From the cell containing the given text, extract its center point as (x, y) coordinate. 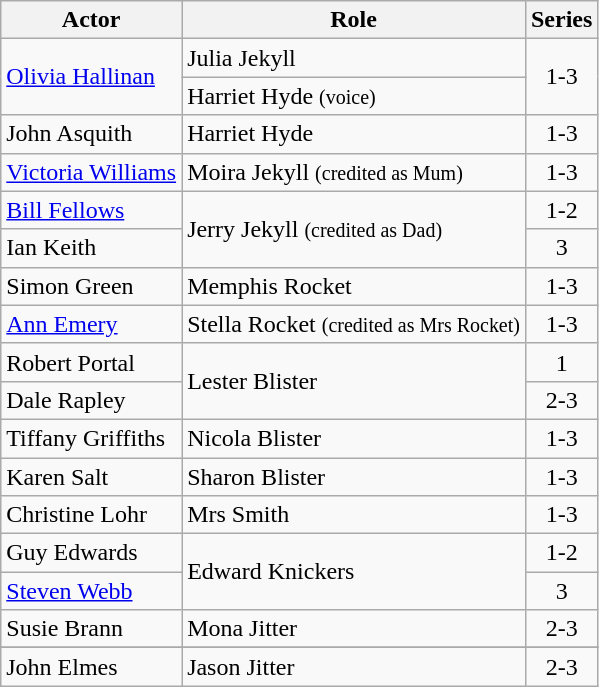
1 (561, 362)
Dale Rapley (92, 400)
Harriet Hyde (354, 134)
Jason Jitter (354, 667)
Nicola Blister (354, 438)
Olivia Hallinan (92, 77)
Robert Portal (92, 362)
Guy Edwards (92, 553)
Series (561, 20)
Jerry Jekyll (credited as Dad) (354, 229)
Mrs Smith (354, 515)
Memphis Rocket (354, 286)
John Elmes (92, 667)
Karen Salt (92, 477)
Ann Emery (92, 324)
Julia Jekyll (354, 58)
Victoria Williams (92, 172)
Harriet Hyde (voice) (354, 96)
Ian Keith (92, 248)
Stella Rocket (credited as Mrs Rocket) (354, 324)
Mona Jitter (354, 629)
Sharon Blister (354, 477)
Bill Fellows (92, 210)
Susie Brann (92, 629)
Moira Jekyll (credited as Mum) (354, 172)
Steven Webb (92, 591)
Role (354, 20)
Tiffany Griffiths (92, 438)
Actor (92, 20)
Christine Lohr (92, 515)
Lester Blister (354, 381)
Simon Green (92, 286)
Edward Knickers (354, 572)
John Asquith (92, 134)
